Identify which cell holds the provided text, then report its (x, y) central coordinate. 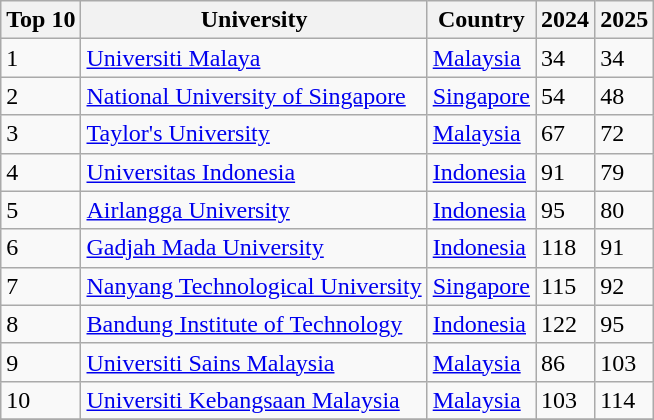
Universiti Sains Malaysia (254, 362)
67 (566, 134)
115 (566, 286)
Taylor's University (254, 134)
Gadjah Mada University (254, 248)
Bandung Institute of Technology (254, 324)
118 (566, 248)
Airlangga University (254, 210)
10 (41, 400)
7 (41, 286)
National University of Singapore (254, 96)
79 (624, 172)
86 (566, 362)
University (254, 20)
8 (41, 324)
72 (624, 134)
Nanyang Technological University (254, 286)
Universiti Malaya (254, 58)
9 (41, 362)
Universiti Kebangsaan Malaysia (254, 400)
5 (41, 210)
92 (624, 286)
122 (566, 324)
2024 (566, 20)
2025 (624, 20)
Country (481, 20)
4 (41, 172)
Universitas Indonesia (254, 172)
114 (624, 400)
1 (41, 58)
Top 10 (41, 20)
80 (624, 210)
54 (566, 96)
3 (41, 134)
6 (41, 248)
2 (41, 96)
48 (624, 96)
